Search for the cell housing the specified text and yield its [x, y] center coordinate. 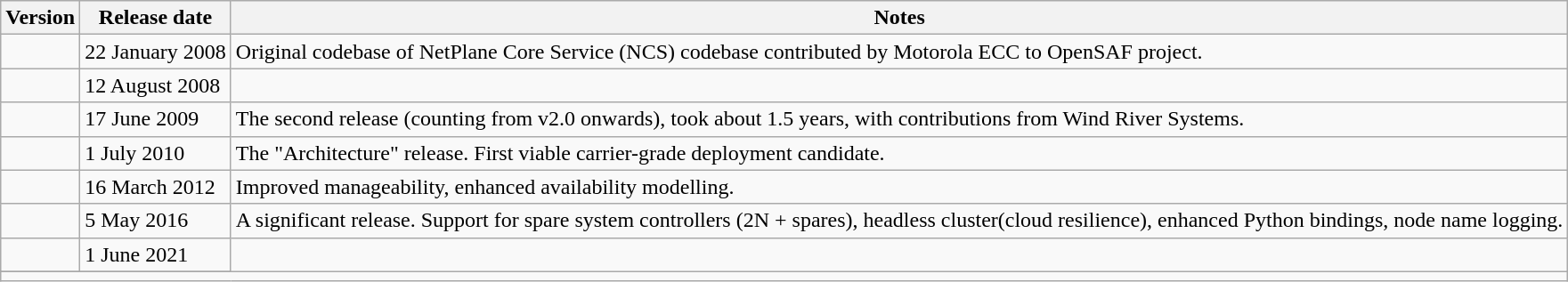
Version [41, 18]
Release date [156, 18]
12 August 2008 [156, 85]
Notes [899, 18]
The second release (counting from v2.0 onwards), took about 1.5 years, with contributions from Wind River Systems. [899, 119]
1 July 2010 [156, 153]
22 January 2008 [156, 52]
The "Architecture" release. First viable carrier-grade deployment candidate. [899, 153]
17 June 2009 [156, 119]
Improved manageability, enhanced availability modelling. [899, 187]
1 June 2021 [156, 254]
Original codebase of NetPlane Core Service (NCS) codebase contributed by Motorola ECC to OpenSAF project. [899, 52]
5 May 2016 [156, 221]
16 March 2012 [156, 187]
